Detect which cell encompasses the target text, then output its [X, Y] center coordinate. 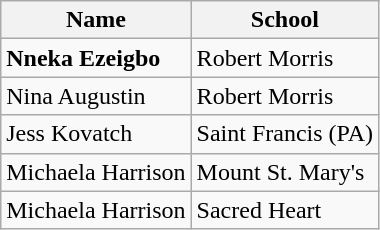
Sacred Heart [285, 210]
Mount St. Mary's [285, 172]
Name [96, 20]
Jess Kovatch [96, 134]
Nina Augustin [96, 96]
School [285, 20]
Nneka Ezeigbo [96, 58]
Saint Francis (PA) [285, 134]
